Return the (x, y) coordinate for the center point of the cell that contains the specified text.  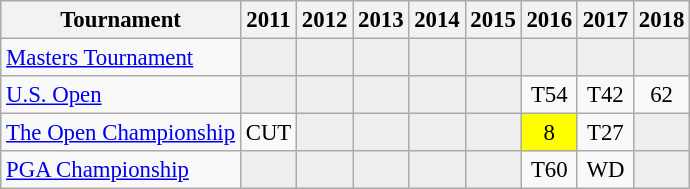
2011 (268, 20)
62 (661, 95)
2017 (605, 20)
2018 (661, 20)
2015 (493, 20)
PGA Championship (121, 170)
8 (549, 133)
T60 (549, 170)
Tournament (121, 20)
T54 (549, 95)
T27 (605, 133)
2013 (381, 20)
U.S. Open (121, 95)
WD (605, 170)
The Open Championship (121, 133)
Masters Tournament (121, 58)
CUT (268, 133)
2016 (549, 20)
T42 (605, 95)
2014 (437, 20)
2012 (325, 20)
